For the text-containing cell, return its midpoint in [X, Y] coordinate format. 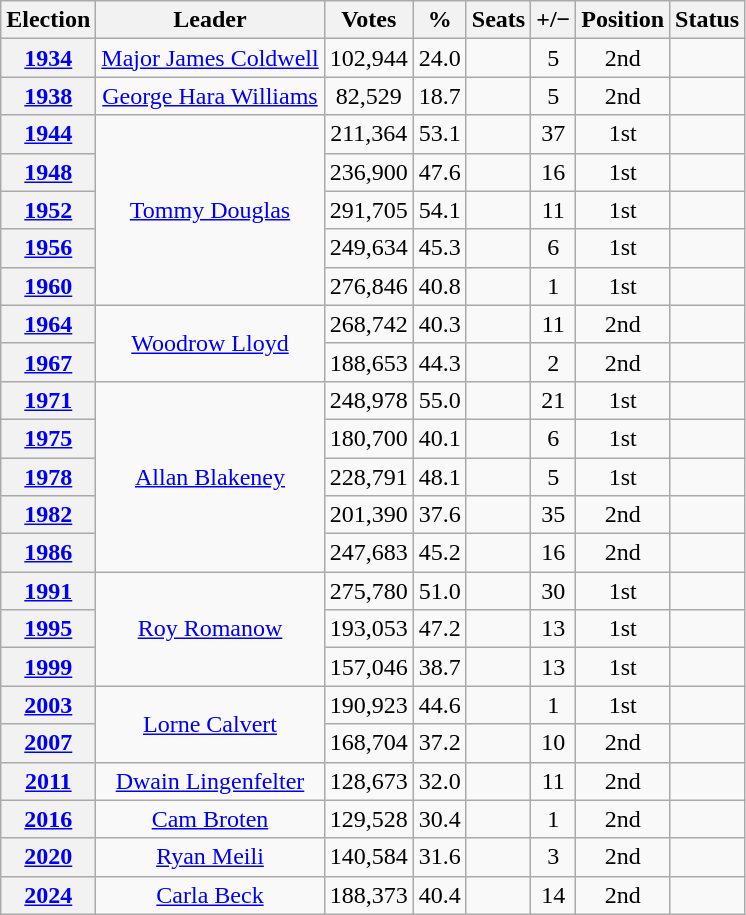
Election [48, 20]
2003 [48, 705]
157,046 [368, 667]
35 [554, 515]
249,634 [368, 248]
1952 [48, 210]
51.0 [440, 591]
40.4 [440, 895]
Major James Coldwell [210, 58]
Seats [498, 20]
44.3 [440, 362]
48.1 [440, 477]
40.3 [440, 324]
275,780 [368, 591]
Woodrow Lloyd [210, 343]
188,653 [368, 362]
180,700 [368, 438]
276,846 [368, 286]
190,923 [368, 705]
2 [554, 362]
45.3 [440, 248]
1975 [48, 438]
268,742 [368, 324]
Votes [368, 20]
1982 [48, 515]
1964 [48, 324]
14 [554, 895]
102,944 [368, 58]
30.4 [440, 819]
82,529 [368, 96]
+/− [554, 20]
1978 [48, 477]
129,528 [368, 819]
1999 [48, 667]
3 [554, 857]
53.1 [440, 134]
30 [554, 591]
1956 [48, 248]
1944 [48, 134]
1948 [48, 172]
Lorne Calvert [210, 724]
1971 [48, 400]
% [440, 20]
Dwain Lingenfelter [210, 781]
188,373 [368, 895]
10 [554, 743]
18.7 [440, 96]
37.2 [440, 743]
140,584 [368, 857]
247,683 [368, 553]
37 [554, 134]
47.2 [440, 629]
Roy Romanow [210, 629]
54.1 [440, 210]
2016 [48, 819]
Leader [210, 20]
38.7 [440, 667]
44.6 [440, 705]
1991 [48, 591]
248,978 [368, 400]
201,390 [368, 515]
21 [554, 400]
228,791 [368, 477]
George Hara Williams [210, 96]
236,900 [368, 172]
2011 [48, 781]
31.6 [440, 857]
1995 [48, 629]
211,364 [368, 134]
47.6 [440, 172]
55.0 [440, 400]
2024 [48, 895]
Allan Blakeney [210, 476]
40.1 [440, 438]
Position [623, 20]
40.8 [440, 286]
1967 [48, 362]
291,705 [368, 210]
1934 [48, 58]
168,704 [368, 743]
1938 [48, 96]
Cam Broten [210, 819]
193,053 [368, 629]
Status [708, 20]
Carla Beck [210, 895]
32.0 [440, 781]
37.6 [440, 515]
128,673 [368, 781]
2020 [48, 857]
45.2 [440, 553]
Ryan Meili [210, 857]
1960 [48, 286]
2007 [48, 743]
1986 [48, 553]
Tommy Douglas [210, 210]
24.0 [440, 58]
